Pinpoint the cell where the given text exists, returning its (x, y) midpoint coordinate. 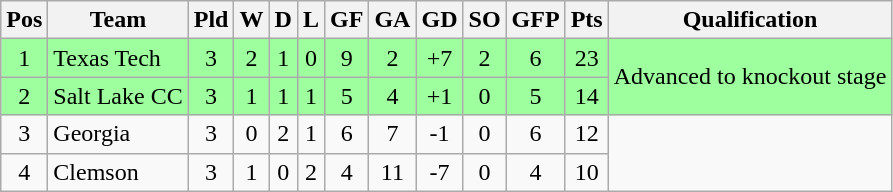
10 (586, 172)
Advanced to knockout stage (750, 77)
Pos (24, 20)
-7 (440, 172)
7 (392, 134)
23 (586, 58)
Texas Tech (118, 58)
11 (392, 172)
Qualification (750, 20)
L (310, 20)
Georgia (118, 134)
Salt Lake CC (118, 96)
SO (484, 20)
Team (118, 20)
Pld (211, 20)
D (283, 20)
W (252, 20)
Pts (586, 20)
GF (346, 20)
9 (346, 58)
GA (392, 20)
Clemson (118, 172)
-1 (440, 134)
+1 (440, 96)
12 (586, 134)
+7 (440, 58)
GD (440, 20)
14 (586, 96)
GFP (536, 20)
